Pinpoint the cell where the given text exists, returning its (x, y) midpoint coordinate. 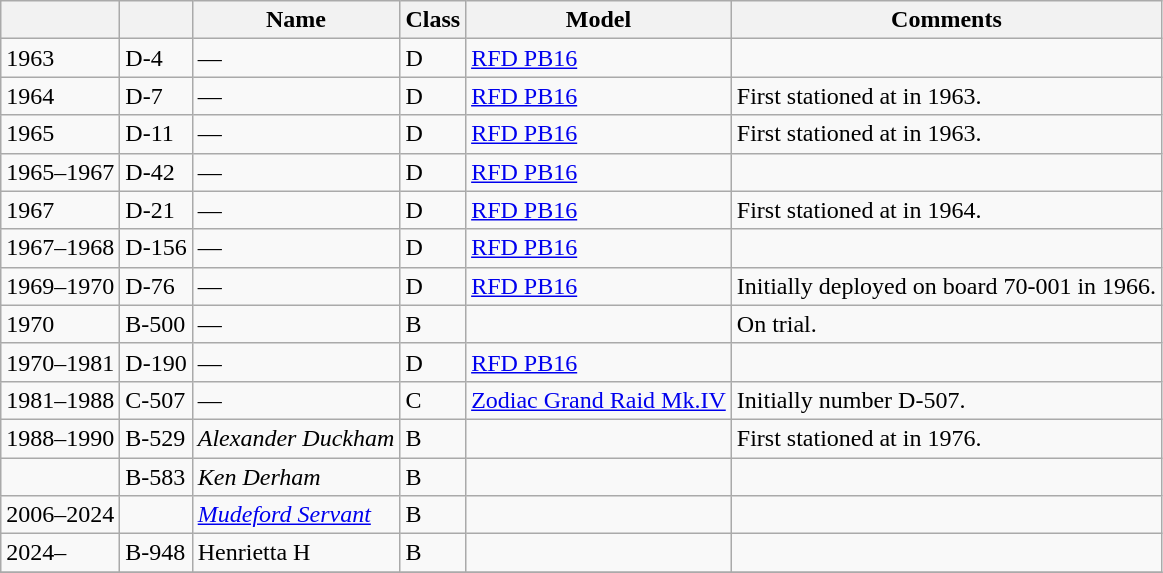
Ken Derham (296, 477)
1964 (60, 96)
Zodiac Grand Raid Mk.IV (599, 400)
D-4 (156, 58)
C-507 (156, 400)
Comments (946, 20)
1963 (60, 58)
D-76 (156, 286)
1965 (60, 134)
C (433, 400)
2024– (60, 553)
1965–1967 (60, 172)
1969–1970 (60, 286)
2006–2024 (60, 515)
Henrietta H (296, 553)
1970–1981 (60, 362)
Model (599, 20)
Name (296, 20)
First stationed at in 1964. (946, 210)
Mudeford Servant (296, 515)
1988–1990 (60, 438)
D-21 (156, 210)
D-42 (156, 172)
B-529 (156, 438)
D-7 (156, 96)
B-500 (156, 324)
Initially number D-507. (946, 400)
First stationed at in 1976. (946, 438)
D-156 (156, 248)
1981–1988 (60, 400)
Alexander Duckham (296, 438)
1967 (60, 210)
D-190 (156, 362)
On trial. (946, 324)
Class (433, 20)
Initially deployed on board 70-001 in 1966. (946, 286)
B-583 (156, 477)
D-11 (156, 134)
1967–1968 (60, 248)
1970 (60, 324)
B-948 (156, 553)
